Scan for the cell matching the given text and deliver its (x, y) coordinate at center. 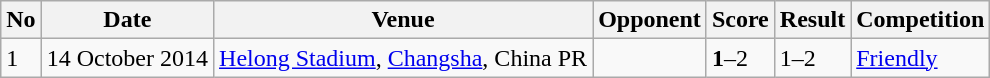
Result (812, 20)
Score (740, 20)
Venue (404, 20)
Competition (920, 20)
Opponent (650, 20)
Friendly (920, 58)
Helong Stadium, Changsha, China PR (404, 58)
1 (21, 58)
14 October 2014 (127, 58)
Date (127, 20)
No (21, 20)
